Detect which cell encompasses the target text, then output its (X, Y) center coordinate. 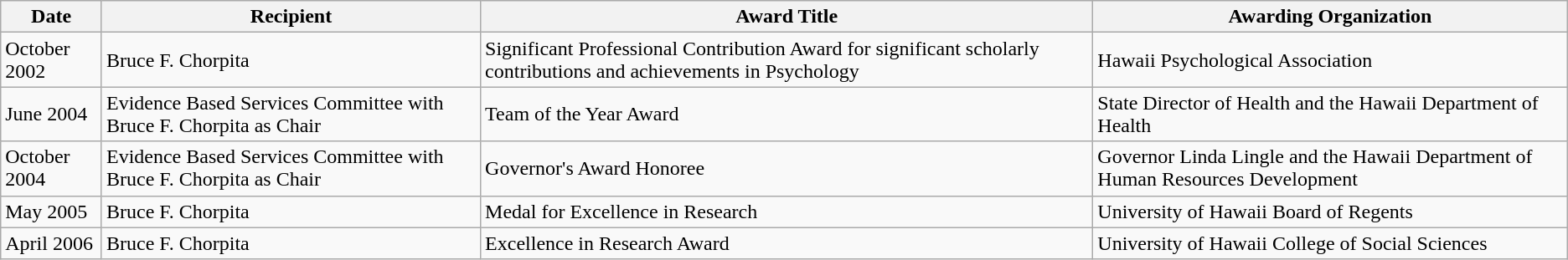
October 2004 (52, 169)
Governor Linda Lingle and the Hawaii Department of Human Resources Development (1330, 169)
University of Hawaii Board of Regents (1330, 212)
May 2005 (52, 212)
Date (52, 17)
October 2002 (52, 60)
Awarding Organization (1330, 17)
Governor's Award Honoree (787, 169)
Hawaii Psychological Association (1330, 60)
June 2004 (52, 114)
Medal for Excellence in Research (787, 212)
Award Title (787, 17)
State Director of Health and the Hawaii Department of Health (1330, 114)
Significant Professional Contribution Award for significant scholarly contributions and achievements in Psychology (787, 60)
Excellence in Research Award (787, 243)
University of Hawaii College of Social Sciences (1330, 243)
Team of the Year Award (787, 114)
Recipient (291, 17)
April 2006 (52, 243)
